Scan for the cell matching the given text and deliver its [X, Y] coordinate at center. 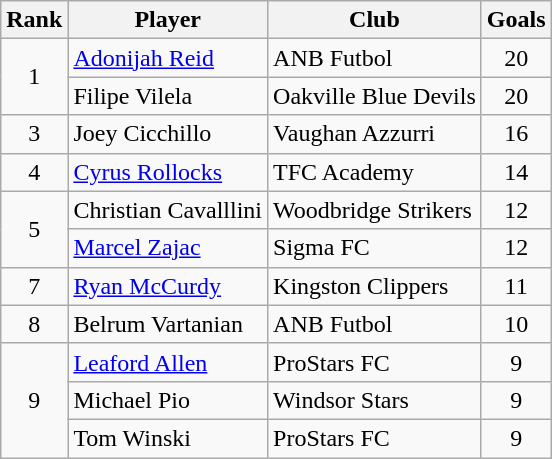
10 [516, 324]
11 [516, 286]
Oakville Blue Devils [375, 96]
Filipe Vilela [168, 96]
Club [375, 20]
5 [34, 229]
Kingston Clippers [375, 286]
4 [34, 172]
Vaughan Azzurri [375, 134]
Windsor Stars [375, 400]
Woodbridge Strikers [375, 210]
16 [516, 134]
TFC Academy [375, 172]
Adonijah Reid [168, 58]
8 [34, 324]
Sigma FC [375, 248]
3 [34, 134]
Christian Cavalllini [168, 210]
Player [168, 20]
Marcel Zajac [168, 248]
Ryan McCurdy [168, 286]
Cyrus Rollocks [168, 172]
1 [34, 77]
Joey Cicchillo [168, 134]
Rank [34, 20]
Tom Winski [168, 438]
7 [34, 286]
Michael Pio [168, 400]
Leaford Allen [168, 362]
14 [516, 172]
Goals [516, 20]
Belrum Vartanian [168, 324]
